Return (X, Y) of the center of cell containing provided text 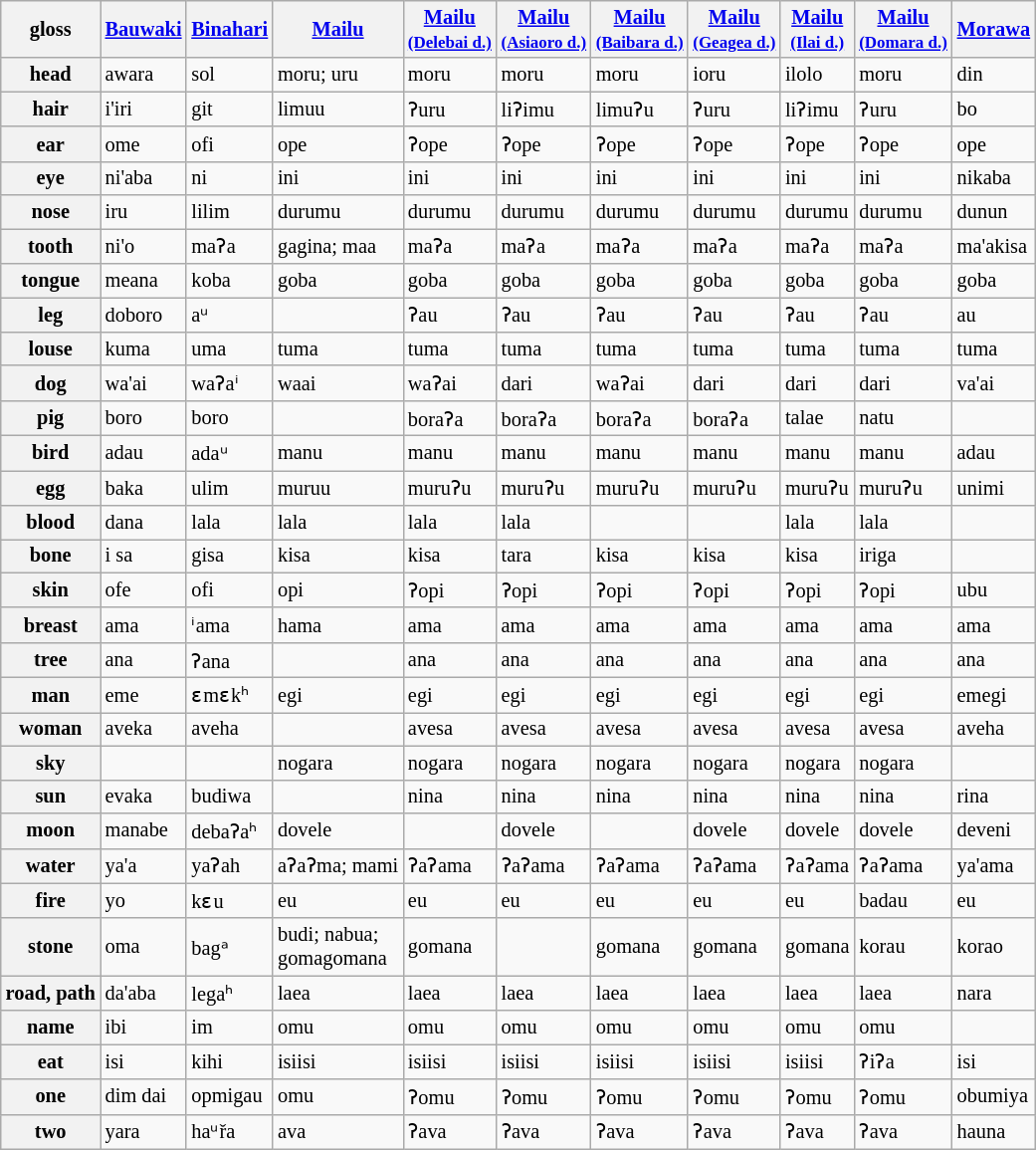
uma (229, 348)
louse (51, 348)
sky (51, 763)
badau (903, 900)
opi (338, 589)
git (229, 110)
waʔaⁱ (229, 382)
talae (817, 418)
hama (338, 625)
eat (51, 1061)
bagᵃ (229, 947)
Mailu(Asiaoro d.) (543, 29)
ma'akisa (993, 245)
dog (51, 382)
gloss (51, 29)
tongue (51, 280)
ear (51, 143)
iriga (903, 556)
limuʔu (639, 110)
rina (993, 797)
waai (338, 382)
oma (143, 947)
adaᵘ (229, 452)
limuu (338, 110)
ni'aba (143, 178)
nose (51, 212)
moon (51, 830)
ulim (229, 488)
din (993, 75)
pig (51, 418)
name (51, 1028)
eye (51, 178)
man (51, 695)
ibi (143, 1028)
gisa (229, 556)
lilim (229, 212)
unimi (993, 488)
koba (229, 280)
korau (903, 947)
aᵘ (229, 315)
moru; uru (338, 75)
doboro (143, 315)
hauna (993, 1131)
obumiya (993, 1097)
deveni (993, 830)
ubu (993, 589)
leg (51, 315)
ome (143, 143)
iru (143, 212)
skin (51, 589)
road, path (51, 994)
kuma (143, 348)
ya'a (143, 866)
budiwa (229, 797)
stone (51, 947)
meana (143, 280)
evaka (143, 797)
tree (51, 659)
debaʔaʰ (229, 830)
ni'o (143, 245)
water (51, 866)
nikaba (993, 178)
korao (993, 947)
eme (143, 695)
head (51, 75)
ioru (734, 75)
Mailu(Geagea d.) (734, 29)
emegi (993, 695)
muruu (338, 488)
Mailu(Delebai d.) (450, 29)
awara (143, 75)
dana (143, 523)
ya'ama (993, 866)
legaʰ (229, 994)
baka (143, 488)
ʔiʔa (903, 1061)
manabe (143, 830)
Mailu(Baibara d.) (639, 29)
wa'ai (143, 382)
ⁱama (229, 625)
blood (51, 523)
bird (51, 452)
ni (229, 178)
bo (993, 110)
yara (143, 1131)
sun (51, 797)
woman (51, 729)
va'ai (993, 382)
haᵘřa (229, 1131)
ʔana (229, 659)
breast (51, 625)
i'iri (143, 110)
kɛu (229, 900)
da'aba (143, 994)
one (51, 1097)
au (993, 315)
ilolo (817, 75)
i sa (143, 556)
Bauwaki (143, 29)
Mailu(Domara d.) (903, 29)
kihi (229, 1061)
two (51, 1131)
tooth (51, 245)
gagina; maa (338, 245)
Morawa (993, 29)
ava (338, 1131)
dunun (993, 212)
natu (903, 418)
Mailu(Ilai d.) (817, 29)
aveka (143, 729)
yo (143, 900)
Binahari (229, 29)
opmigau (229, 1097)
tara (543, 556)
im (229, 1028)
budi; nabua;gomagomana (338, 947)
dim dai (143, 1097)
fire (51, 900)
sol (229, 75)
egg (51, 488)
yaʔah (229, 866)
aʔaʔma; mami (338, 866)
ofe (143, 589)
nara (993, 994)
bone (51, 556)
ɛmɛkʰ (229, 695)
Mailu (338, 29)
hair (51, 110)
